Return the (X, Y) coordinate for the center point of the cell that contains the specified text.  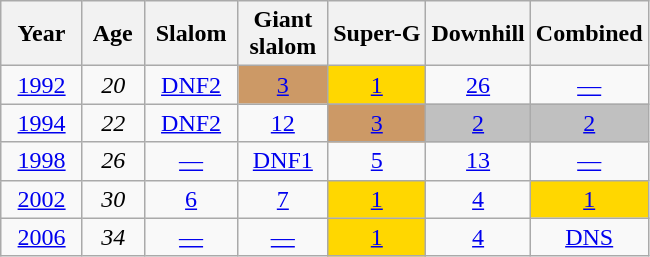
13 (478, 161)
Giant slalom (283, 34)
20 (113, 85)
12 (283, 123)
5 (377, 161)
30 (113, 199)
34 (113, 237)
2002 (42, 199)
DNF1 (283, 161)
7 (283, 199)
1998 (42, 161)
Slalom (191, 34)
Age (113, 34)
1994 (42, 123)
1992 (42, 85)
6 (191, 199)
Year (42, 34)
Combined (589, 34)
22 (113, 123)
Super-G (377, 34)
DNS (589, 237)
Downhill (478, 34)
2006 (42, 237)
